Search for the cell housing the specified text and yield its (x, y) center coordinate. 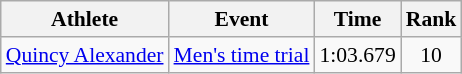
Event (242, 19)
Rank (432, 19)
10 (432, 55)
Quincy Alexander (85, 55)
Men's time trial (242, 55)
Time (357, 19)
Athlete (85, 19)
1:03.679 (357, 55)
